Return the [X, Y] coordinate for the center point of the cell that contains the specified text.  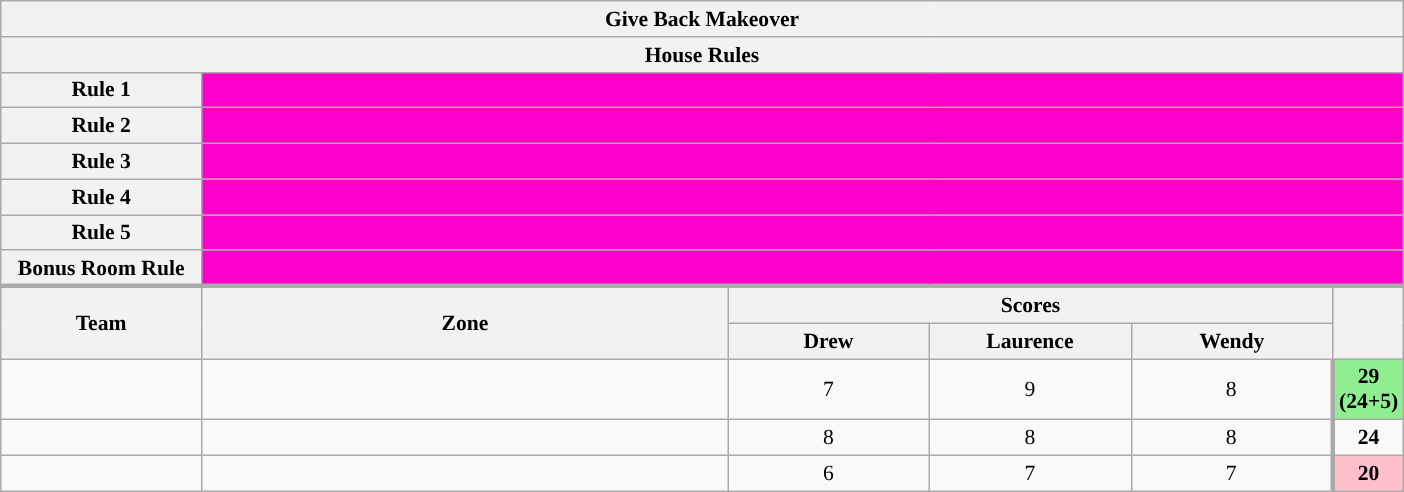
Bonus Room Rule [102, 269]
9 [1030, 390]
20 [1368, 474]
Wendy [1232, 341]
Rule 5 [102, 233]
Scores [1030, 304]
29 (24+5) [1368, 390]
Drew [828, 341]
House Rules [702, 55]
Give Back Makeover [702, 19]
Laurence [1030, 341]
6 [828, 474]
Zone [464, 322]
Rule 3 [102, 162]
Team [102, 322]
Rule 4 [102, 197]
24 [1368, 438]
Rule 2 [102, 126]
Rule 1 [102, 90]
